Capture the cell that displays the provided text and extract its [X, Y] central coordinate. 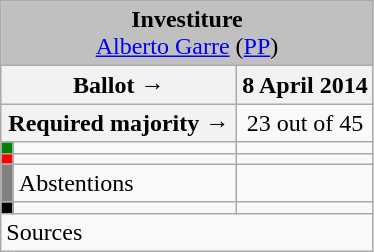
Abstentions [125, 183]
Required majority → [119, 123]
Ballot → [119, 85]
8 April 2014 [305, 85]
23 out of 45 [305, 123]
Sources [187, 232]
InvestitureAlberto Garre (PP) [187, 34]
